Identify which cell holds the provided text, then report its (X, Y) central coordinate. 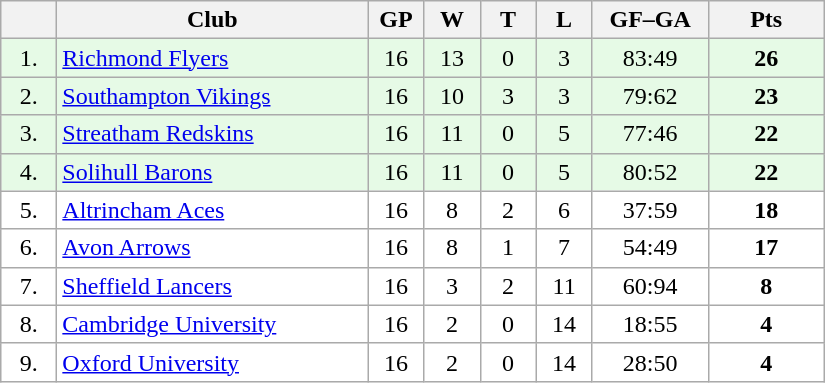
Southampton Vikings (212, 96)
79:62 (650, 96)
Altrincham Aces (212, 210)
8. (29, 324)
W (452, 20)
GF–GA (650, 20)
28:50 (650, 362)
Solihull Barons (212, 172)
17 (766, 248)
GP (396, 20)
Oxford University (212, 362)
5. (29, 210)
Pts (766, 20)
18:55 (650, 324)
1 (508, 248)
6. (29, 248)
4. (29, 172)
T (508, 20)
10 (452, 96)
Avon Arrows (212, 248)
80:52 (650, 172)
54:49 (650, 248)
7. (29, 286)
9. (29, 362)
Richmond Flyers (212, 58)
Sheffield Lancers (212, 286)
L (564, 20)
23 (766, 96)
13 (452, 58)
7 (564, 248)
60:94 (650, 286)
3. (29, 134)
2. (29, 96)
Streatham Redskins (212, 134)
26 (766, 58)
Cambridge University (212, 324)
1. (29, 58)
6 (564, 210)
18 (766, 210)
77:46 (650, 134)
37:59 (650, 210)
83:49 (650, 58)
Club (212, 20)
